Pinpoint the cell where the given text exists, returning its [X, Y] midpoint coordinate. 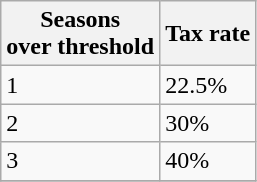
3 [80, 161]
40% [208, 161]
Seasons over threshold [80, 34]
22.5% [208, 85]
30% [208, 123]
Tax rate [208, 34]
1 [80, 85]
2 [80, 123]
